From the cell containing the given text, extract its center point as (x, y) coordinate. 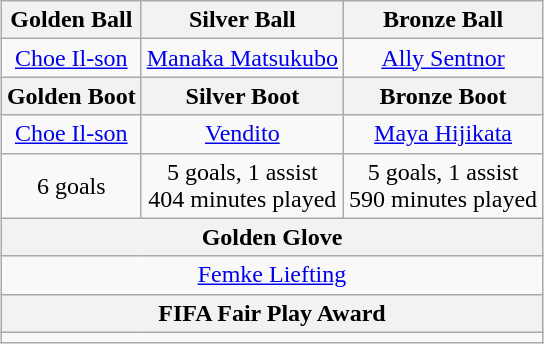
5 goals, 1 assist404 minutes played (242, 186)
Silver Boot (242, 96)
Silver Ball (242, 20)
Femke Liefting (272, 275)
Ally Sentnor (444, 58)
Bronze Boot (444, 96)
Vendito (242, 134)
Golden Ball (71, 20)
Manaka Matsukubo (242, 58)
Maya Hijikata (444, 134)
6 goals (71, 186)
Golden Boot (71, 96)
5 goals, 1 assist590 minutes played (444, 186)
Golden Glove (272, 237)
Bronze Ball (444, 20)
FIFA Fair Play Award (272, 313)
